Provide the [X, Y] coordinate of the cell's center where the given text is located.  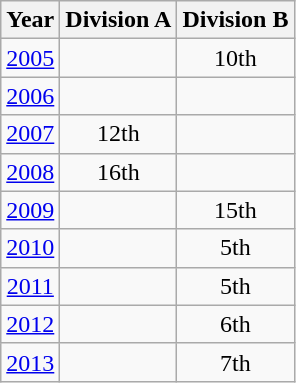
2013 [30, 362]
Division A [118, 20]
2006 [30, 96]
7th [236, 362]
15th [236, 210]
2008 [30, 172]
2011 [30, 286]
12th [118, 134]
2007 [30, 134]
Division B [236, 20]
2010 [30, 248]
10th [236, 58]
16th [118, 172]
2005 [30, 58]
Year [30, 20]
2012 [30, 324]
6th [236, 324]
2009 [30, 210]
